Provide the [X, Y] coordinate of the cell's center where the given text is located.  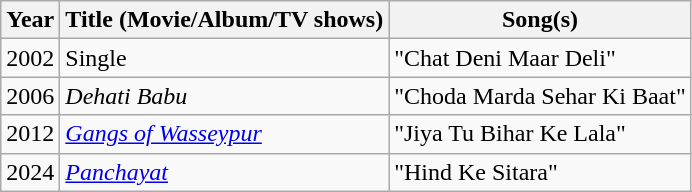
Title (Movie/Album/TV shows) [224, 20]
"Choda Marda Sehar Ki Baat" [540, 96]
Single [224, 58]
Panchayat [224, 172]
Year [30, 20]
"Chat Deni Maar Deli" [540, 58]
"Hind Ke Sitara" [540, 172]
2024 [30, 172]
"Jiya Tu Bihar Ke Lala" [540, 134]
Dehati Babu [224, 96]
2002 [30, 58]
Gangs of Wasseypur [224, 134]
Song(s) [540, 20]
2012 [30, 134]
2006 [30, 96]
